For the text-containing cell, return its midpoint in [x, y] coordinate format. 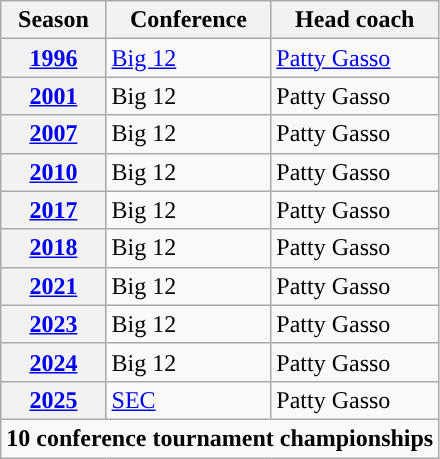
2025 [54, 400]
2024 [54, 362]
10 conference tournament championships [220, 438]
2021 [54, 286]
2007 [54, 134]
Head coach [355, 20]
2010 [54, 172]
SEC [188, 400]
2017 [54, 210]
2018 [54, 248]
2001 [54, 96]
1996 [54, 58]
Conference [188, 20]
2023 [54, 324]
Season [54, 20]
